Extract the (X, Y) coordinate from the center of the cell holding the provided text.  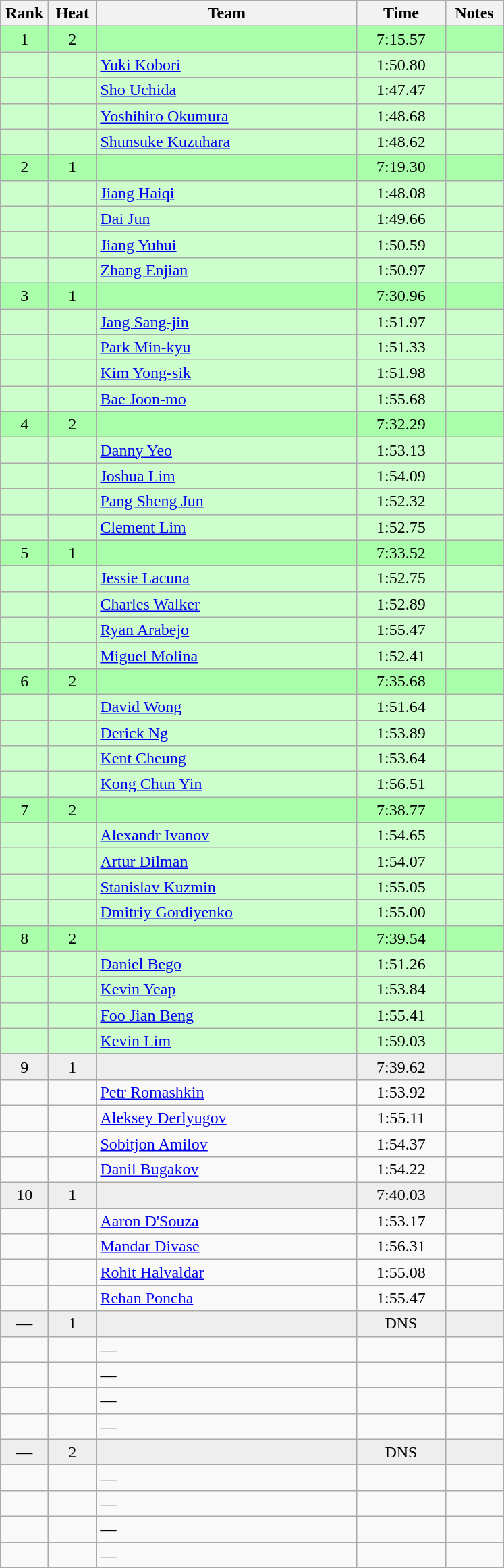
Dai Jun (227, 219)
7:40.03 (401, 1195)
Shunsuke Kuzuhara (227, 142)
1:55.00 (401, 913)
Park Min-kyu (227, 348)
Jiang Yuhui (227, 244)
Charles Walker (227, 604)
1:51.33 (401, 348)
Rank (24, 13)
1:53.13 (401, 450)
Artur Dilman (227, 861)
Sho Uchida (227, 90)
Heat (73, 13)
1:50.97 (401, 270)
1:55.08 (401, 1272)
1:49.66 (401, 219)
7:33.52 (401, 553)
Jang Sang-jin (227, 322)
7:32.29 (401, 425)
7:38.77 (401, 810)
6 (24, 681)
1:51.97 (401, 322)
Danil Bugakov (227, 1170)
1:47.47 (401, 90)
Kent Cheung (227, 759)
1:50.59 (401, 244)
Sobitjon Amilov (227, 1144)
Ryan Arabejo (227, 630)
7:15.57 (401, 39)
1:55.68 (401, 399)
1:53.92 (401, 1092)
Clement Lim (227, 527)
1:55.41 (401, 1015)
Pang Sheng Jun (227, 502)
1:52.89 (401, 604)
Jessie Lacuna (227, 578)
Alexandr Ivanov (227, 836)
1:55.11 (401, 1118)
1:48.62 (401, 142)
1:50.80 (401, 65)
Stanislav Kuzmin (227, 887)
7:30.96 (401, 296)
1:52.32 (401, 502)
Foo Jian Beng (227, 1015)
Jiang Haiqi (227, 193)
Time (401, 13)
7:39.54 (401, 938)
Derick Ng (227, 732)
Bae Joon-mo (227, 399)
Mandar Divase (227, 1247)
7:35.68 (401, 681)
1:55.05 (401, 887)
Team (227, 13)
5 (24, 553)
1:54.22 (401, 1170)
7:19.30 (401, 167)
Aaron D'Souza (227, 1221)
Petr Romashkin (227, 1092)
7:39.62 (401, 1066)
9 (24, 1066)
Danny Yeo (227, 450)
Zhang Enjian (227, 270)
Kim Yong-sik (227, 373)
Kong Chun Yin (227, 784)
1:54.65 (401, 836)
1:52.41 (401, 655)
1:53.84 (401, 990)
Daniel Bego (227, 964)
Rehan Poncha (227, 1298)
1:51.26 (401, 964)
1:54.07 (401, 861)
1:59.03 (401, 1041)
Aleksey Derlyugov (227, 1118)
David Wong (227, 707)
1:48.08 (401, 193)
1:56.31 (401, 1247)
1:53.89 (401, 732)
1:56.51 (401, 784)
1:48.68 (401, 116)
Dmitriy Gordiyenko (227, 913)
Notes (474, 13)
Kevin Yeap (227, 990)
8 (24, 938)
3 (24, 296)
Kevin Lim (227, 1041)
Rohit Halvaldar (227, 1272)
Yuki Kobori (227, 65)
1:51.64 (401, 707)
1:53.64 (401, 759)
7 (24, 810)
Miguel Molina (227, 655)
1:54.09 (401, 476)
1:51.98 (401, 373)
1:54.37 (401, 1144)
1:53.17 (401, 1221)
4 (24, 425)
10 (24, 1195)
Yoshihiro Okumura (227, 116)
Joshua Lim (227, 476)
